Detect which cell encompasses the target text, then output its [X, Y] center coordinate. 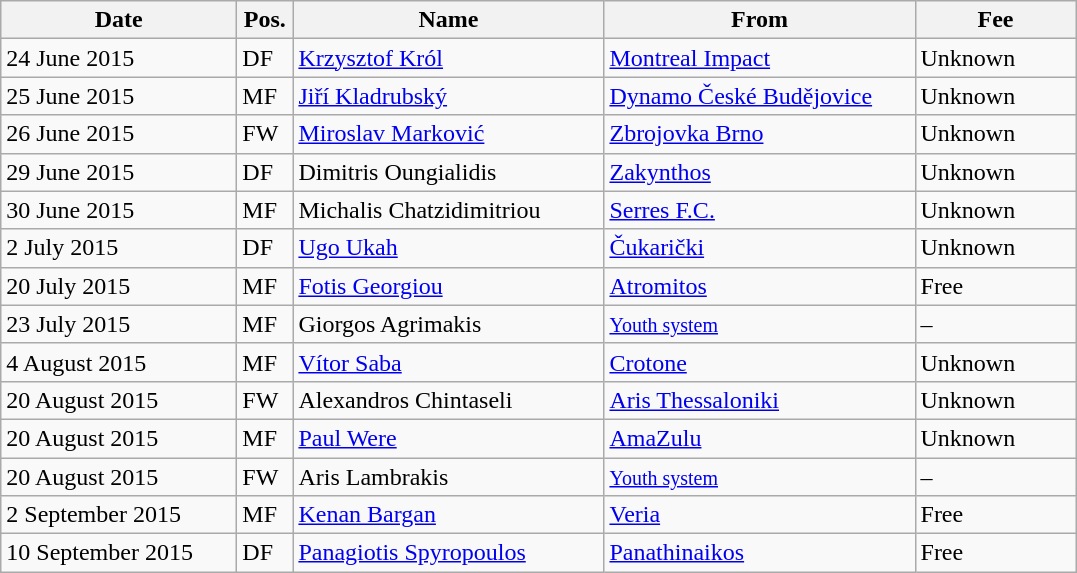
Ugo Ukah [448, 248]
10 September 2015 [119, 553]
Kenan Bargan [448, 515]
Veria [760, 515]
Montreal Impact [760, 58]
Jiří Kladrubský [448, 96]
Atromitos [760, 286]
Fee [996, 20]
Fotis Georgiou [448, 286]
23 July 2015 [119, 324]
2 September 2015 [119, 515]
Paul Were [448, 438]
Vítor Saba [448, 362]
Dynamo České Budějovice [760, 96]
Name [448, 20]
Dimitris Oungialidis [448, 172]
4 August 2015 [119, 362]
From [760, 20]
Michalis Chatzidimitriou [448, 210]
Panagiotis Spyropoulos [448, 553]
Pos. [265, 20]
Crotone [760, 362]
Zbrojovka Brno [760, 134]
30 June 2015 [119, 210]
Krzysztof Król [448, 58]
Serres F.C. [760, 210]
24 June 2015 [119, 58]
Miroslav Marković [448, 134]
20 July 2015 [119, 286]
Panathinaikos [760, 553]
Alexandros Chintaseli [448, 400]
Giorgos Agrimakis [448, 324]
Aris Thessaloniki [760, 400]
26 June 2015 [119, 134]
Aris Lambrakis [448, 477]
Date [119, 20]
29 June 2015 [119, 172]
AmaZulu [760, 438]
Zakynthos [760, 172]
2 July 2015 [119, 248]
25 June 2015 [119, 96]
Čukarički [760, 248]
